Return [X, Y] of the center of cell containing provided text 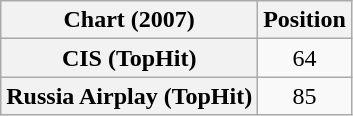
64 [305, 58]
Position [305, 20]
Chart (2007) [130, 20]
Russia Airplay (TopHit) [130, 96]
CIS (TopHit) [130, 58]
85 [305, 96]
